Find where the given text appears and provide that cell's center as [x, y] coordinate. 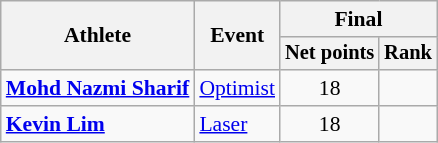
Rank [408, 54]
Net points [330, 54]
Athlete [98, 36]
Event [237, 36]
Optimist [237, 88]
Laser [237, 124]
Kevin Lim [98, 124]
Final [358, 19]
Mohd Nazmi Sharif [98, 88]
